Capture the cell that displays the provided text and extract its (x, y) central coordinate. 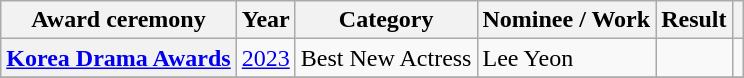
Best New Actress (386, 58)
Year (266, 20)
Result (694, 20)
2023 (266, 58)
Category (386, 20)
Award ceremony (118, 20)
Lee Yeon (566, 58)
Nominee / Work (566, 20)
Korea Drama Awards (118, 58)
